Search for the cell housing the specified text and yield its (x, y) center coordinate. 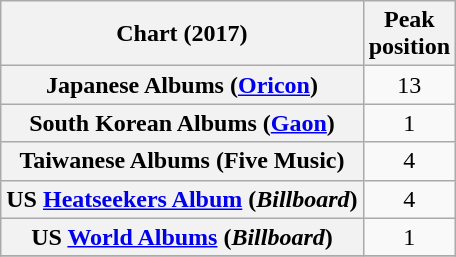
US World Albums (Billboard) (182, 237)
Japanese Albums (Oricon) (182, 85)
US Heatseekers Album (Billboard) (182, 199)
South Korean Albums (Gaon) (182, 123)
Taiwanese Albums (Five Music) (182, 161)
Peakposition (409, 34)
13 (409, 85)
Chart (2017) (182, 34)
